Search for the cell housing the specified text and yield its (X, Y) center coordinate. 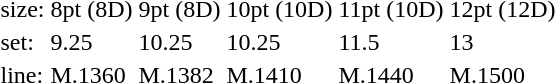
11.5 (391, 42)
9.25 (92, 42)
